Provide the (x, y) coordinate of the cell's center where the given text is located.  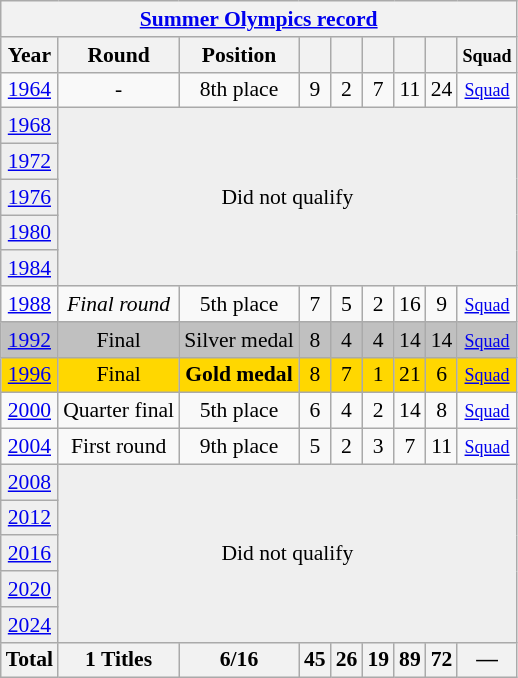
8th place (239, 90)
1976 (30, 197)
1964 (30, 90)
2008 (30, 482)
21 (410, 375)
2016 (30, 554)
1980 (30, 233)
Round (118, 55)
2024 (30, 625)
1992 (30, 340)
24 (442, 90)
9th place (239, 447)
1984 (30, 269)
26 (347, 660)
2012 (30, 518)
1996 (30, 375)
1 (378, 375)
1972 (30, 162)
72 (442, 660)
45 (315, 660)
Final round (118, 304)
3 (378, 447)
2004 (30, 447)
Year (30, 55)
89 (410, 660)
Gold medal (239, 375)
— (486, 660)
- (118, 90)
Quarter final (118, 411)
2000 (30, 411)
Total (30, 660)
2020 (30, 589)
Position (239, 55)
16 (410, 304)
Silver medal (239, 340)
1968 (30, 126)
1 Titles (118, 660)
1988 (30, 304)
19 (378, 660)
First round (118, 447)
Summer Olympics record (259, 19)
6/16 (239, 660)
